Determine the [X, Y] coordinate at the center of the cell enclosing the given text.  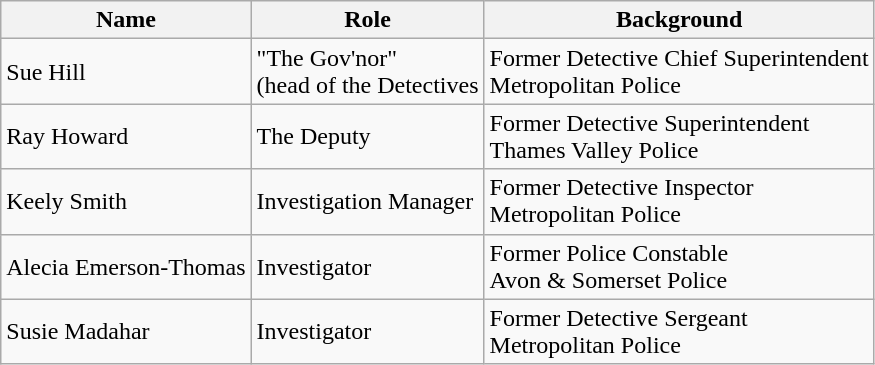
The Deputy [368, 136]
"The Gov'nor"(head of the Detectives [368, 72]
Former Detective SergeantMetropolitan Police [679, 332]
Alecia Emerson-Thomas [126, 266]
Investigation Manager [368, 202]
Ray Howard [126, 136]
Susie Madahar [126, 332]
Former Police ConstableAvon & Somerset Police [679, 266]
Sue Hill [126, 72]
Keely Smith [126, 202]
Former Detective SuperintendentThames Valley Police [679, 136]
Role [368, 20]
Background [679, 20]
Name [126, 20]
Former Detective InspectorMetropolitan Police [679, 202]
Former Detective Chief SuperintendentMetropolitan Police [679, 72]
